Determine the (x, y) coordinate at the center of the cell enclosing the given text.  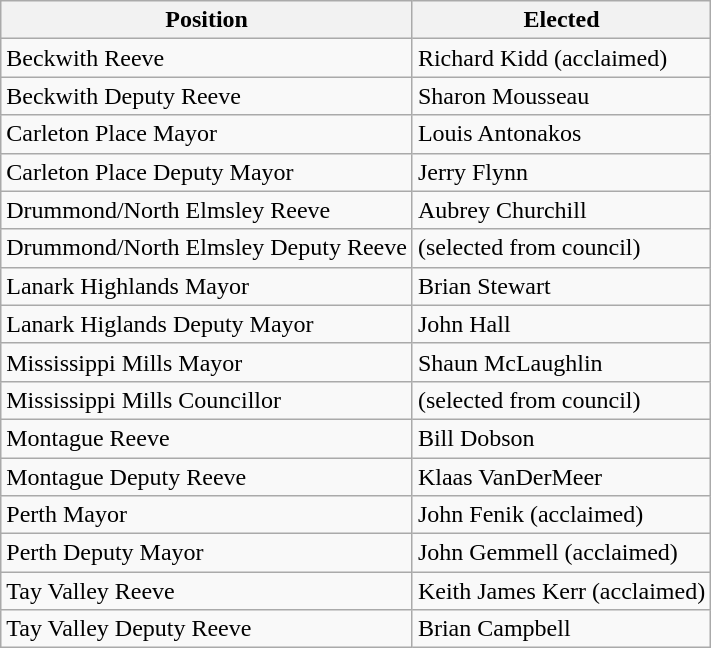
Perth Deputy Mayor (207, 553)
Jerry Flynn (561, 172)
Shaun McLaughlin (561, 362)
Brian Campbell (561, 629)
Keith James Kerr (acclaimed) (561, 591)
Carleton Place Deputy Mayor (207, 172)
Carleton Place Mayor (207, 134)
Position (207, 20)
Beckwith Reeve (207, 58)
Perth Mayor (207, 515)
Lanark Highlands Mayor (207, 286)
John Gemmell (acclaimed) (561, 553)
Drummond/North Elmsley Reeve (207, 210)
Montague Deputy Reeve (207, 477)
Montague Reeve (207, 438)
John Fenik (acclaimed) (561, 515)
Brian Stewart (561, 286)
Mississippi Mills Councillor (207, 400)
Louis Antonakos (561, 134)
Lanark Higlands Deputy Mayor (207, 324)
Klaas VanDerMeer (561, 477)
John Hall (561, 324)
Tay Valley Deputy Reeve (207, 629)
Richard Kidd (acclaimed) (561, 58)
Aubrey Churchill (561, 210)
Tay Valley Reeve (207, 591)
Elected (561, 20)
Beckwith Deputy Reeve (207, 96)
Bill Dobson (561, 438)
Mississippi Mills Mayor (207, 362)
Sharon Mousseau (561, 96)
Drummond/North Elmsley Deputy Reeve (207, 248)
